Return the [x, y] coordinate for the center point of the cell that contains the specified text.  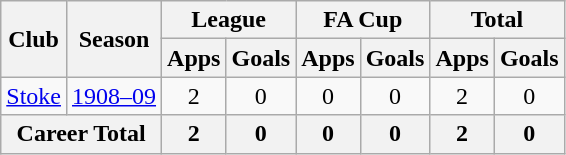
FA Cup [363, 20]
Stoke [34, 96]
Total [497, 20]
Career Total [82, 134]
Club [34, 39]
1908–09 [114, 96]
League [229, 20]
Season [114, 39]
